Output the (X, Y) coordinate of the center of the cell containing the given text.  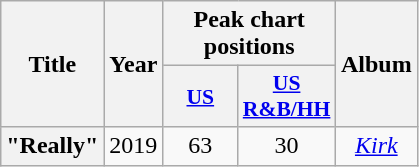
Year (134, 64)
63 (200, 146)
"Really" (52, 146)
30 (287, 146)
Kirk (376, 146)
Title (52, 64)
US (200, 96)
2019 (134, 146)
Peak chart positions (250, 34)
USR&B/HH (287, 96)
Album (376, 64)
